From the cell containing the given text, extract its center point as [X, Y] coordinate. 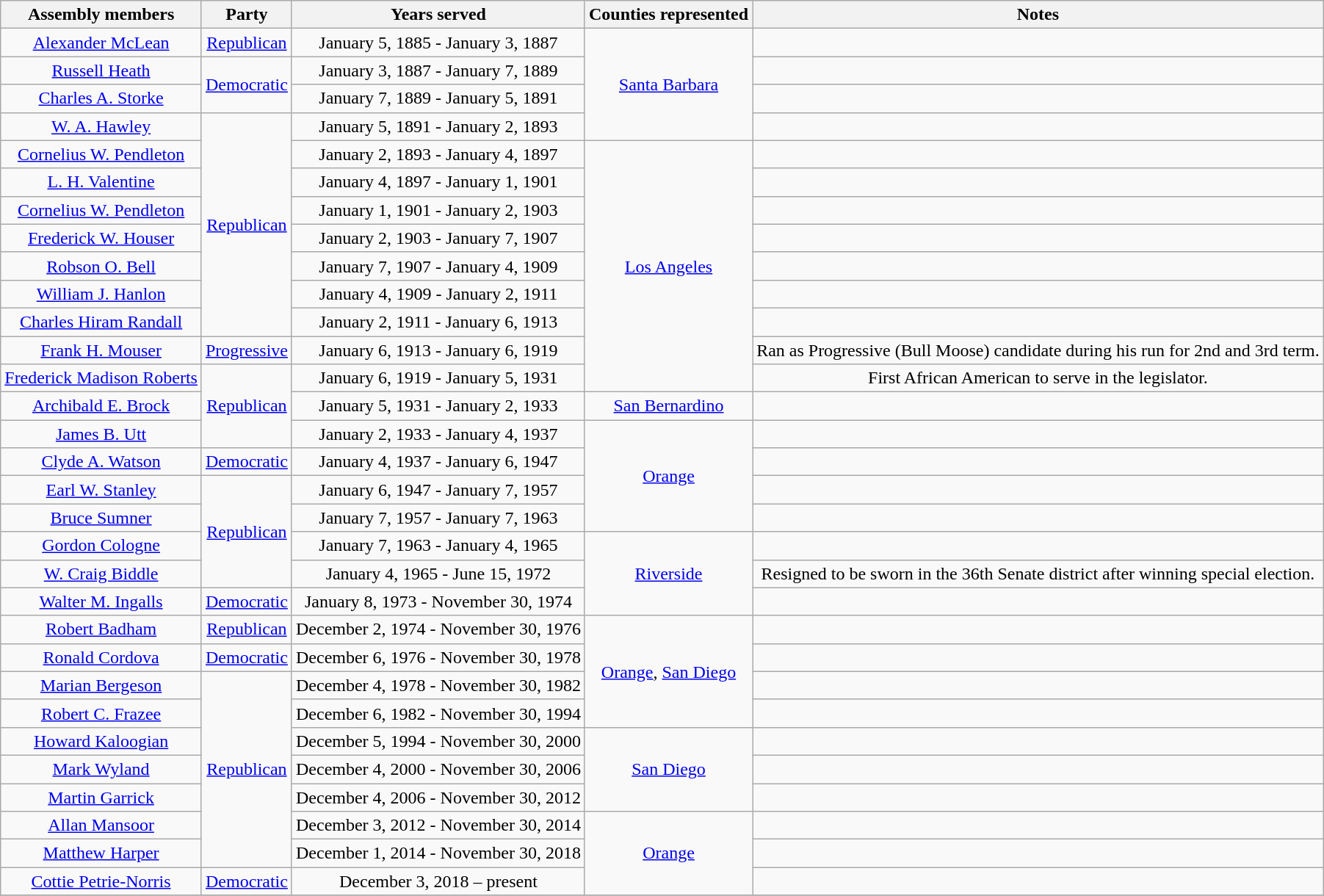
Robert Badham [101, 629]
Notes [1038, 15]
Bruce Sumner [101, 518]
Mark Wyland [101, 769]
Archibald E. Brock [101, 406]
December 6, 1982 - November 30, 1994 [438, 713]
Russell Heath [101, 71]
January 2, 1903 - January 7, 1907 [438, 238]
Cottie Petrie-Norris [101, 881]
W. A. Hawley [101, 126]
William J. Hanlon [101, 294]
Orange, San Diego [668, 671]
January 2, 1911 - January 6, 1913 [438, 322]
Robert C. Frazee [101, 713]
Earl W. Stanley [101, 490]
Marian Bergeson [101, 685]
San Diego [668, 769]
Frederick Madison Roberts [101, 378]
Assembly members [101, 15]
Progressive [247, 350]
December 4, 2006 - November 30, 2012 [438, 797]
January 5, 1885 - January 3, 1887 [438, 43]
Los Angeles [668, 266]
Alexander McLean [101, 43]
Riverside [668, 574]
Ronald Cordova [101, 657]
January 6, 1947 - January 7, 1957 [438, 490]
January 2, 1893 - January 4, 1897 [438, 154]
January 4, 1909 - January 2, 1911 [438, 294]
December 6, 1976 - November 30, 1978 [438, 657]
January 3, 1887 - January 7, 1889 [438, 71]
December 5, 1994 - November 30, 2000 [438, 741]
December 4, 2000 - November 30, 2006 [438, 769]
January 2, 1933 - January 4, 1937 [438, 434]
San Bernardino [668, 406]
Santa Barbara [668, 84]
Years served [438, 15]
January 1, 1901 - January 2, 1903 [438, 210]
W. Craig Biddle [101, 574]
January 7, 1907 - January 4, 1909 [438, 266]
Counties represented [668, 15]
January 6, 1913 - January 6, 1919 [438, 350]
January 5, 1891 - January 2, 1893 [438, 126]
December 2, 1974 - November 30, 1976 [438, 629]
Charles A. Storke [101, 98]
January 7, 1889 - January 5, 1891 [438, 98]
Howard Kaloogian [101, 741]
L. H. Valentine [101, 182]
December 3, 2012 - November 30, 2014 [438, 825]
January 6, 1919 - January 5, 1931 [438, 378]
Clyde A. Watson [101, 462]
Gordon Cologne [101, 546]
Resigned to be sworn in the 36th Senate district after winning special election. [1038, 574]
December 4, 1978 - November 30, 1982 [438, 685]
Charles Hiram Randall [101, 322]
Martin Garrick [101, 797]
Matthew Harper [101, 853]
First African American to serve in the legislator. [1038, 378]
January 8, 1973 - November 30, 1974 [438, 601]
James B. Utt [101, 434]
Party [247, 15]
January 4, 1897 - January 1, 1901 [438, 182]
Frank H. Mouser [101, 350]
December 1, 2014 - November 30, 2018 [438, 853]
January 7, 1957 - January 7, 1963 [438, 518]
January 5, 1931 - January 2, 1933 [438, 406]
December 3, 2018 – present [438, 881]
January 4, 1937 - January 6, 1947 [438, 462]
Ran as Progressive (Bull Moose) candidate during his run for 2nd and 3rd term. [1038, 350]
Frederick W. Houser [101, 238]
Allan Mansoor [101, 825]
Robson O. Bell [101, 266]
Walter M. Ingalls [101, 601]
January 4, 1965 - June 15, 1972 [438, 574]
January 7, 1963 - January 4, 1965 [438, 546]
